Search for the cell housing the specified text and yield its (X, Y) center coordinate. 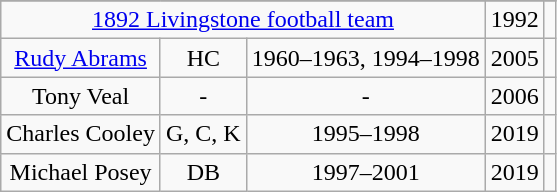
G, C, K (203, 134)
1995–1998 (366, 134)
HC (203, 58)
2006 (514, 96)
Michael Posey (81, 172)
1992 (514, 20)
1892 Livingstone football team (243, 20)
2005 (514, 58)
Rudy Abrams (81, 58)
DB (203, 172)
1960–1963, 1994–1998 (366, 58)
1997–2001 (366, 172)
Charles Cooley (81, 134)
Tony Veal (81, 96)
